For the text-containing cell, return its midpoint in [X, Y] coordinate format. 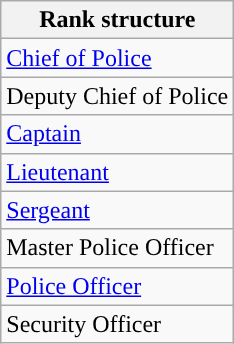
Master Police Officer [118, 248]
Captain [118, 134]
Deputy Chief of Police [118, 96]
Security Officer [118, 324]
Sergeant [118, 210]
Chief of Police [118, 58]
Police Officer [118, 286]
Rank structure [118, 20]
Lieutenant [118, 172]
